Find where the given text appears and provide that cell's center as [X, Y] coordinate. 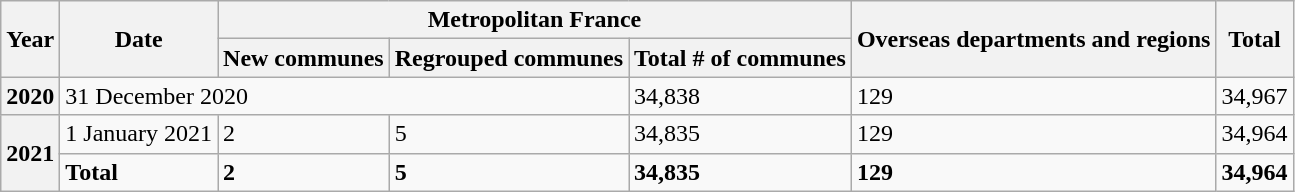
2021 [30, 153]
New communes [304, 58]
Year [30, 39]
34,967 [1254, 96]
31 December 2020 [344, 96]
2020 [30, 96]
Regrouped communes [508, 58]
34,838 [740, 96]
Total # of communes [740, 58]
Metropolitan France [535, 20]
Date [139, 39]
1 January 2021 [139, 134]
Overseas departments and regions [1034, 39]
